Pinpoint the cell where the given text exists, returning its (x, y) midpoint coordinate. 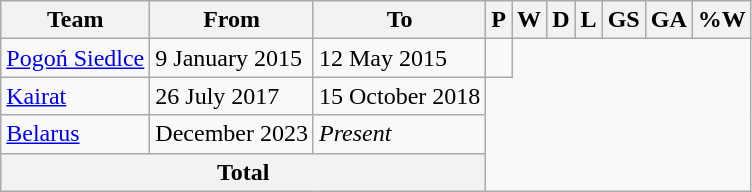
To (399, 20)
Team (76, 20)
15 October 2018 (399, 96)
From (232, 20)
9 January 2015 (232, 58)
Pogoń Siedlce (76, 58)
P (499, 20)
12 May 2015 (399, 58)
L (588, 20)
D (561, 20)
W (530, 20)
GS (624, 20)
Present (399, 134)
Belarus (76, 134)
Kairat (76, 96)
26 July 2017 (232, 96)
Total (244, 172)
%W (722, 20)
December 2023 (232, 134)
GA (668, 20)
